Search for the cell housing the specified text and yield its (X, Y) center coordinate. 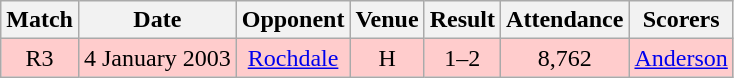
Date (157, 20)
Venue (387, 20)
H (387, 58)
1–2 (462, 58)
Result (462, 20)
Scorers (681, 20)
Anderson (681, 58)
Attendance (565, 20)
R3 (40, 58)
8,762 (565, 58)
Opponent (293, 20)
4 January 2003 (157, 58)
Match (40, 20)
Rochdale (293, 58)
